Identify which cell holds the provided text, then report its [X, Y] central coordinate. 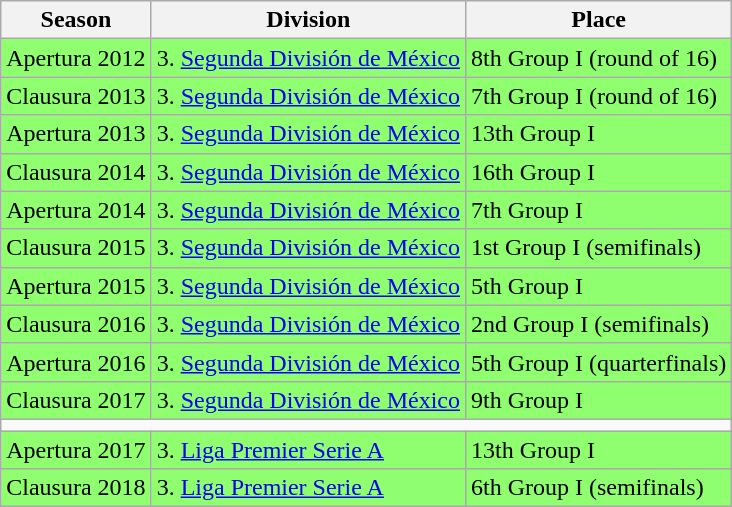
Clausura 2013 [76, 96]
Apertura 2014 [76, 210]
Place [598, 20]
6th Group I (semifinals) [598, 488]
8th Group I (round of 16) [598, 58]
Season [76, 20]
Clausura 2017 [76, 400]
Apertura 2016 [76, 362]
16th Group I [598, 172]
Apertura 2015 [76, 286]
Apertura 2012 [76, 58]
Clausura 2015 [76, 248]
Apertura 2013 [76, 134]
9th Group I [598, 400]
1st Group I (semifinals) [598, 248]
7th Group I (round of 16) [598, 96]
Clausura 2016 [76, 324]
5th Group I [598, 286]
5th Group I (quarterfinals) [598, 362]
Clausura 2018 [76, 488]
Division [308, 20]
7th Group I [598, 210]
Clausura 2014 [76, 172]
2nd Group I (semifinals) [598, 324]
Apertura 2017 [76, 449]
